Find where the given text appears and provide that cell's center as [X, Y] coordinate. 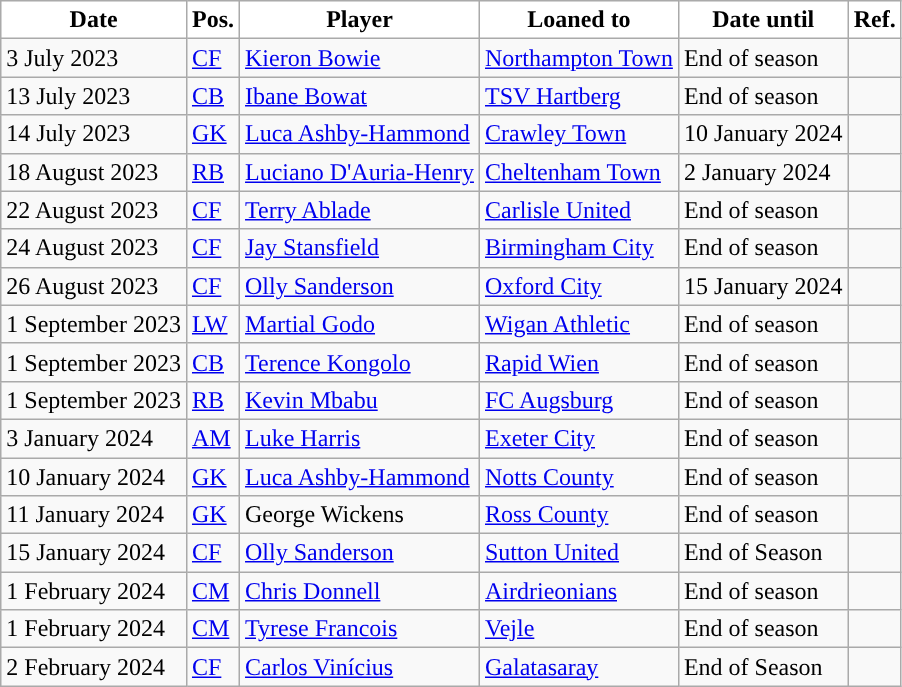
FC Augsburg [578, 400]
Luke Harris [360, 438]
Ref. [874, 20]
13 July 2023 [94, 96]
Exeter City [578, 438]
Carlos Vinícius [360, 667]
14 July 2023 [94, 134]
Martial Godo [360, 324]
TSV Hartberg [578, 96]
Kieron Bowie [360, 58]
Oxford City [578, 286]
Rapid Wien [578, 362]
Ibane Bowat [360, 96]
3 January 2024 [94, 438]
LW [212, 324]
Date until [763, 20]
Airdrieonians [578, 591]
Date [94, 20]
George Wickens [360, 515]
Cheltenham Town [578, 172]
Notts County [578, 477]
2 January 2024 [763, 172]
Sutton United [578, 553]
Carlisle United [578, 210]
Chris Donnell [360, 591]
Vejle [578, 629]
Luciano D'Auria-Henry [360, 172]
24 August 2023 [94, 248]
Jay Stansfield [360, 248]
Player [360, 20]
Wigan Athletic [578, 324]
26 August 2023 [94, 286]
3 July 2023 [94, 58]
Crawley Town [578, 134]
22 August 2023 [94, 210]
2 February 2024 [94, 667]
Ross County [578, 515]
Northampton Town [578, 58]
Terence Kongolo [360, 362]
Tyrese Francois [360, 629]
Loaned to [578, 20]
Terry Ablade [360, 210]
18 August 2023 [94, 172]
11 January 2024 [94, 515]
Galatasaray [578, 667]
AM [212, 438]
Pos. [212, 20]
Birmingham City [578, 248]
Kevin Mbabu [360, 400]
